Search for the cell housing the specified text and yield its [x, y] center coordinate. 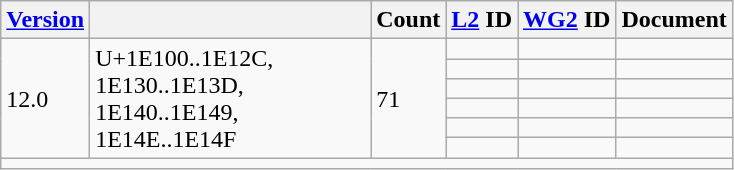
Version [46, 20]
WG2 ID [567, 20]
71 [408, 98]
Count [408, 20]
L2 ID [482, 20]
Document [674, 20]
U+1E100..1E12C, 1E130..1E13D, 1E140..1E149, 1E14E..1E14F [230, 98]
12.0 [46, 98]
